Identify which cell holds the provided text, then report its [x, y] central coordinate. 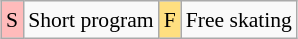
Free skating [239, 20]
F [170, 20]
Short program [90, 20]
S [12, 20]
